Extract the [x, y] coordinate from the center of the cell holding the provided text.  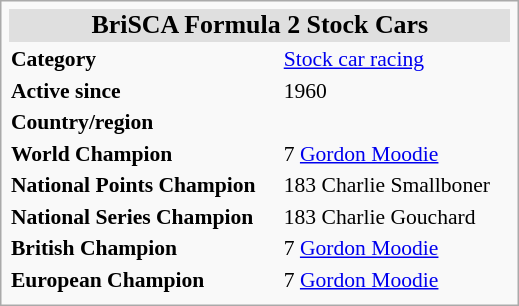
European Champion [144, 279]
Country/region [144, 122]
British Champion [144, 248]
Stock car racing [396, 59]
183 Charlie Smallboner [396, 185]
National Points Champion [144, 185]
National Series Champion [144, 216]
Category [144, 59]
183 Charlie Gouchard [396, 216]
BriSCA Formula 2 Stock Cars [260, 26]
Active since [144, 90]
World Champion [144, 153]
1960 [396, 90]
